Detect which cell encompasses the target text, then output its [x, y] center coordinate. 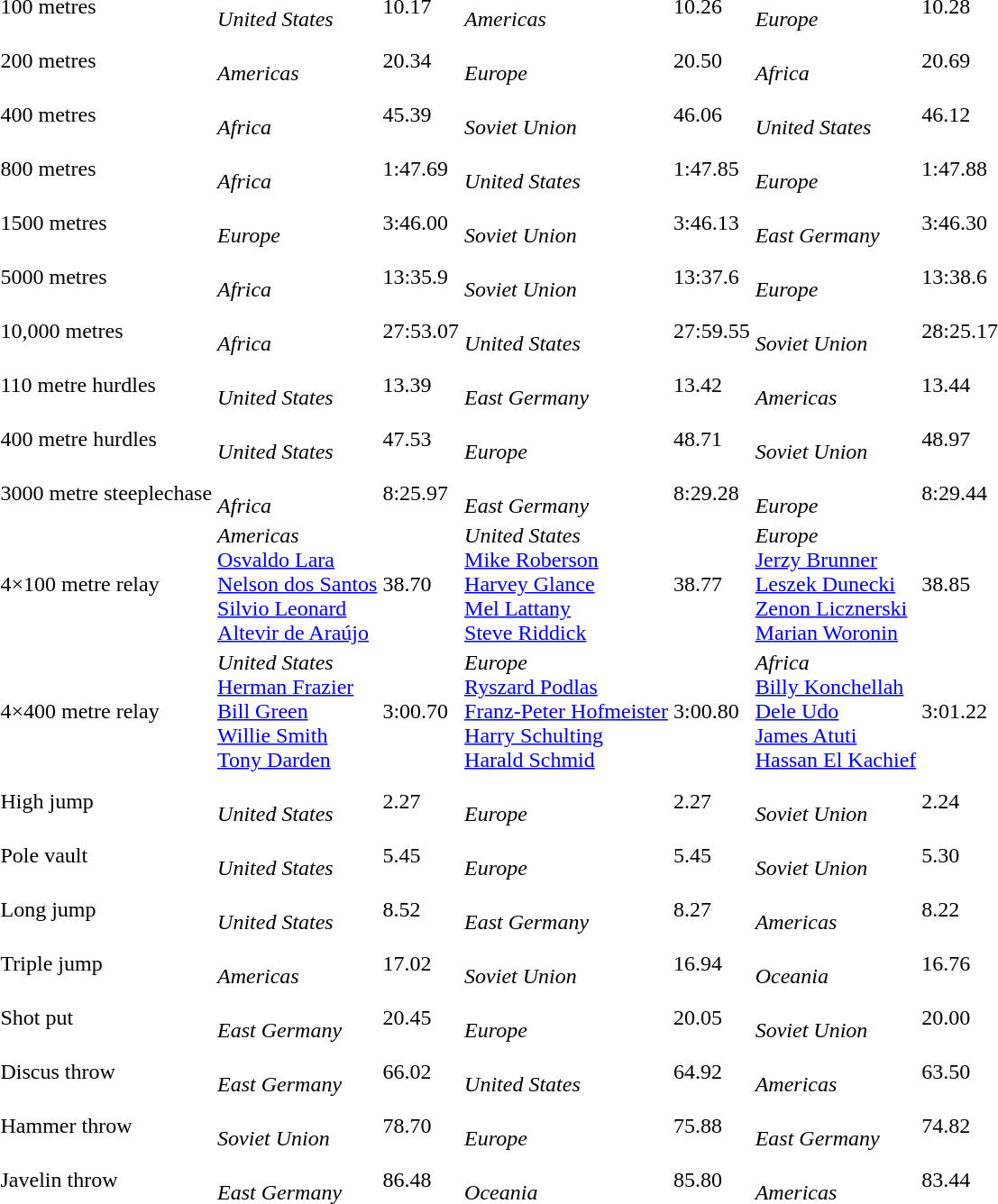
3:00.80 [712, 711]
20.45 [421, 1018]
20.50 [712, 61]
48.71 [712, 440]
3:00.70 [421, 711]
64.92 [712, 1072]
13:35.9 [421, 278]
13.42 [712, 386]
13.39 [421, 386]
75.88 [712, 1126]
27:59.55 [712, 332]
8.27 [712, 910]
8:29.28 [712, 494]
38.77 [712, 584]
8.52 [421, 910]
20.05 [712, 1018]
17.02 [421, 964]
3:46.00 [421, 223]
27:53.07 [421, 332]
47.53 [421, 440]
1:47.69 [421, 169]
20.34 [421, 61]
13:37.6 [712, 278]
EuropeJerzy BrunnerLeszek DuneckiZenon LicznerskiMarian Woronin [836, 584]
AfricaBilly KonchellahDele UdoJames AtutiHassan El Kachief [836, 711]
46.06 [712, 115]
16.94 [712, 964]
3:46.13 [712, 223]
AmericasOsvaldo LaraNelson dos SantosSilvio LeonardAltevir de Araújo [298, 584]
66.02 [421, 1072]
8:25.97 [421, 494]
United StatesMike RobersonHarvey GlanceMel LattanySteve Riddick [566, 584]
Oceania [836, 964]
1:47.85 [712, 169]
78.70 [421, 1126]
EuropeRyszard PodlasFranz-Peter HofmeisterHarry SchultingHarald Schmid [566, 711]
45.39 [421, 115]
United StatesHerman FrazierBill GreenWillie SmithTony Darden [298, 711]
38.70 [421, 584]
